Output the [X, Y] coordinate of the center of the cell containing the given text.  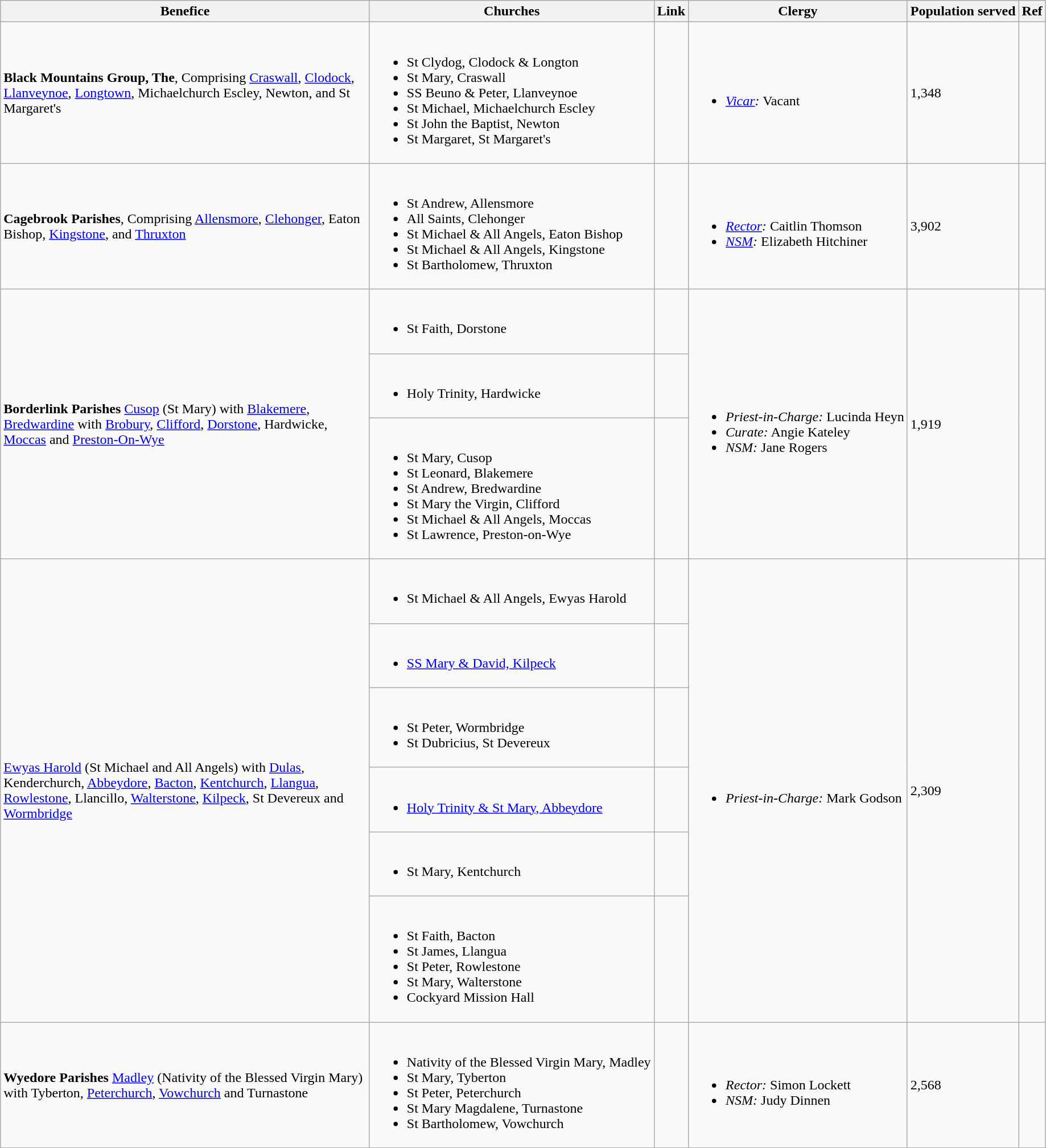
St Mary, Kentchurch [512, 864]
St Mary, CusopSt Leonard, BlakemereSt Andrew, BredwardineSt Mary the Virgin, CliffordSt Michael & All Angels, MoccasSt Lawrence, Preston-on-Wye [512, 488]
Rector: Simon LockettNSM: Judy Dinnen [798, 1085]
St Faith, Dorstone [512, 321]
Benefice [186, 11]
Holy Trinity & St Mary, Abbeydore [512, 799]
St Faith, BactonSt James, LlanguaSt Peter, RowlestoneSt Mary, WalterstoneCockyard Mission Hall [512, 958]
2,568 [963, 1085]
Holy Trinity, Hardwicke [512, 386]
1,919 [963, 424]
Borderlink Parishes Cusop (St Mary) with Blakemere, Bredwardine with Brobury, Clifford, Dorstone, Hardwicke, Moccas and Preston-On-Wye [186, 424]
Rector: Caitlin ThomsonNSM: Elizabeth Hitchiner [798, 227]
Priest-in-Charge: Lucinda HeynCurate: Angie KateleyNSM: Jane Rogers [798, 424]
Cagebrook Parishes, Comprising Allensmore, Clehonger, Eaton Bishop, Kingstone, and Thruxton [186, 227]
SS Mary & David, Kilpeck [512, 656]
Clergy [798, 11]
St Michael & All Angels, Ewyas Harold [512, 591]
2,309 [963, 790]
St Peter, WormbridgeSt Dubricius, St Devereux [512, 727]
Priest-in-Charge: Mark Godson [798, 790]
1,348 [963, 93]
Churches [512, 11]
Nativity of the Blessed Virgin Mary, MadleySt Mary, TybertonSt Peter, PeterchurchSt Mary Magdalene, TurnastoneSt Bartholomew, Vowchurch [512, 1085]
Link [671, 11]
Wyedore Parishes Madley (Nativity of the Blessed Virgin Mary) with Tyberton, Peterchurch, Vowchurch and Turnastone [186, 1085]
St Andrew, AllensmoreAll Saints, ClehongerSt Michael & All Angels, Eaton BishopSt Michael & All Angels, KingstoneSt Bartholomew, Thruxton [512, 227]
3,902 [963, 227]
Vicar: Vacant [798, 93]
Ref [1032, 11]
Black Mountains Group, The, Comprising Craswall, Clodock, Llanveynoe, Longtown, Michaelchurch Escley, Newton, and St Margaret's [186, 93]
Population served [963, 11]
